Capture the cell that displays the provided text and extract its (x, y) central coordinate. 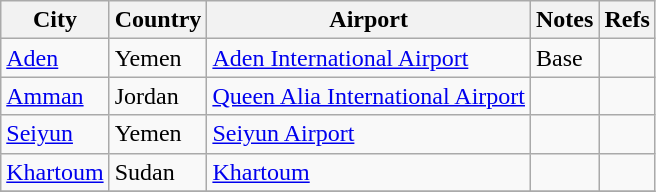
City (55, 20)
Amman (55, 96)
Notes (565, 20)
Country (158, 20)
Aden International Airport (369, 58)
Jordan (158, 96)
Seiyun (55, 134)
Base (565, 58)
Airport (369, 20)
Queen Alia International Airport (369, 96)
Refs (627, 20)
Sudan (158, 172)
Aden (55, 58)
Seiyun Airport (369, 134)
